Detect which cell encompasses the target text, then output its (x, y) center coordinate. 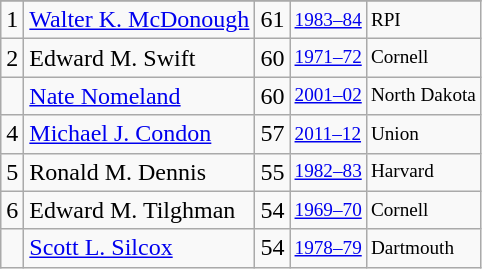
2011–12 (328, 134)
1971–72 (328, 58)
1982–83 (328, 172)
57 (272, 134)
4 (12, 134)
RPI (423, 20)
Ronald M. Dennis (140, 172)
North Dakota (423, 96)
1 (12, 20)
Nate Nomeland (140, 96)
Edward M. Tilghman (140, 210)
Harvard (423, 172)
2001–02 (328, 96)
Edward M. Swift (140, 58)
2 (12, 58)
Scott L. Silcox (140, 248)
Walter K. McDonough (140, 20)
61 (272, 20)
1978–79 (328, 248)
1983–84 (328, 20)
6 (12, 210)
5 (12, 172)
55 (272, 172)
Union (423, 134)
Dartmouth (423, 248)
1969–70 (328, 210)
Michael J. Condon (140, 134)
